Scan for the cell matching the given text and deliver its [X, Y] coordinate at center. 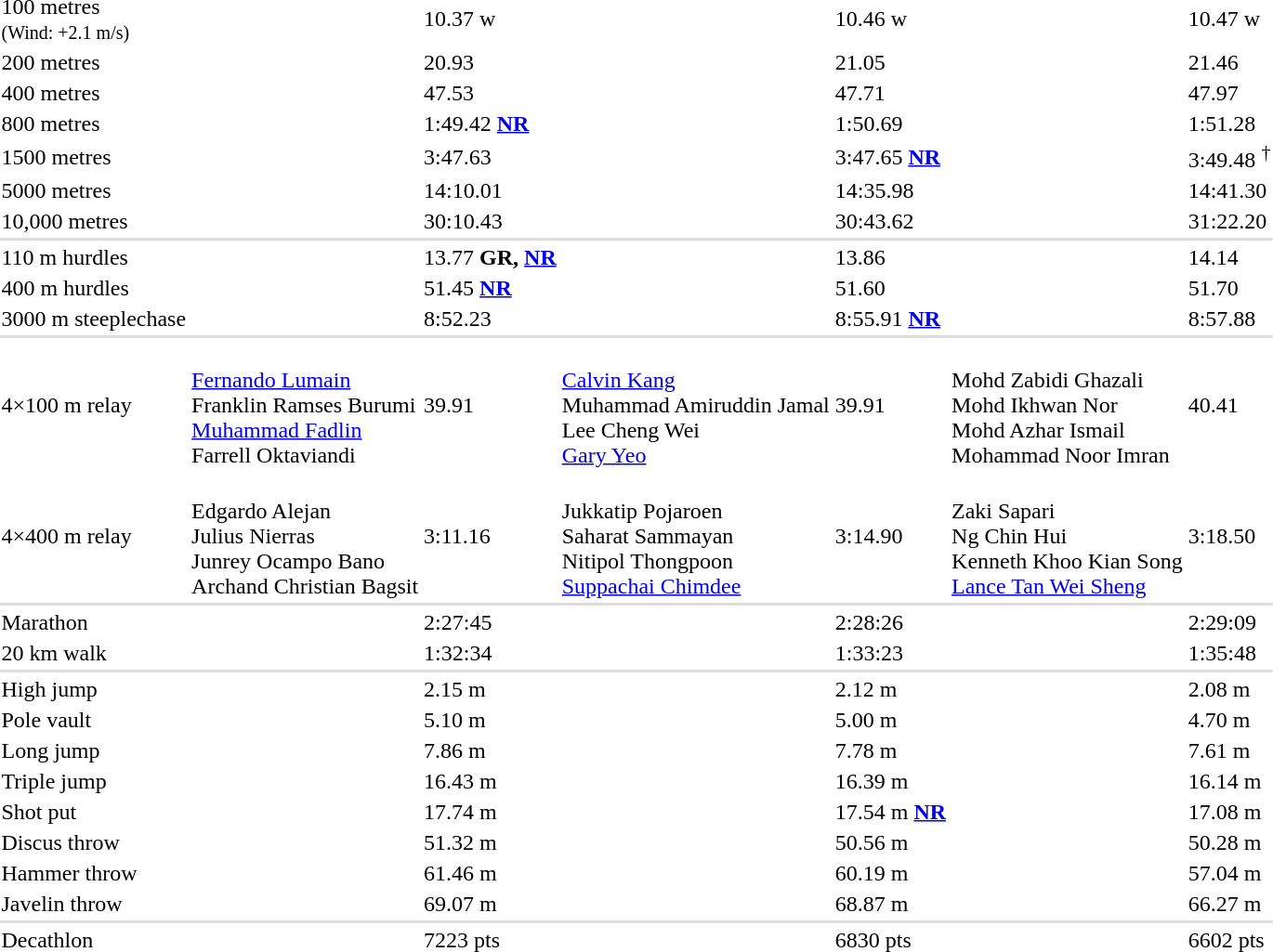
47.53 [491, 93]
21.46 [1229, 62]
50.56 m [890, 842]
1:35:48 [1229, 653]
2:29:09 [1229, 622]
Zaki SapariNg Chin HuiKenneth Khoo Kian SongLance Tan Wei Sheng [1068, 536]
Fernando LumainFranklin Ramses BurumiMuhammad FadlinFarrell Oktaviandi [305, 405]
5000 metres [94, 190]
200 metres [94, 62]
Hammer throw [94, 873]
3:47.63 [491, 157]
51.70 [1229, 288]
2:27:45 [491, 622]
Calvin KangMuhammad Amiruddin JamalLee Cheng WeiGary Yeo [695, 405]
14:10.01 [491, 190]
Marathon [94, 622]
110 m hurdles [94, 257]
13.77 GR, NR [491, 257]
Jukkatip PojaroenSaharat SammayanNitipol ThongpoonSuppachai Chimdee [695, 536]
4×100 m relay [94, 405]
50.28 m [1229, 842]
Long jump [94, 750]
3:18.50 [1229, 536]
17.74 m [491, 812]
17.54 m NR [890, 812]
57.04 m [1229, 873]
Javelin throw [94, 904]
Triple jump [94, 781]
16.14 m [1229, 781]
2.12 m [890, 689]
40.41 [1229, 405]
21.05 [890, 62]
1:49.42 NR [491, 124]
20.93 [491, 62]
Shot put [94, 812]
800 metres [94, 124]
4×400 m relay [94, 536]
68.87 m [890, 904]
Pole vault [94, 720]
3000 m steeplechase [94, 319]
20 km walk [94, 653]
69.07 m [491, 904]
51.60 [890, 288]
17.08 m [1229, 812]
3:11.16 [491, 536]
1:51.28 [1229, 124]
13.86 [890, 257]
16.43 m [491, 781]
5.00 m [890, 720]
Edgardo AlejanJulius NierrasJunrey Ocampo BanoArchand Christian Bagsit [305, 536]
7.86 m [491, 750]
51.45 NR [491, 288]
3:14.90 [890, 536]
400 m hurdles [94, 288]
2.15 m [491, 689]
8:52.23 [491, 319]
61.46 m [491, 873]
1:50.69 [890, 124]
High jump [94, 689]
8:57.88 [1229, 319]
1:33:23 [890, 653]
3:49.48 † [1229, 157]
3:47.65 NR [890, 157]
51.32 m [491, 842]
47.97 [1229, 93]
5.10 m [491, 720]
Discus throw [94, 842]
1500 metres [94, 157]
8:55.91 NR [890, 319]
14.14 [1229, 257]
31:22.20 [1229, 221]
16.39 m [890, 781]
66.27 m [1229, 904]
14:35.98 [890, 190]
4.70 m [1229, 720]
14:41.30 [1229, 190]
30:10.43 [491, 221]
1:32:34 [491, 653]
47.71 [890, 93]
30:43.62 [890, 221]
2.08 m [1229, 689]
10,000 metres [94, 221]
400 metres [94, 93]
7.61 m [1229, 750]
Mohd Zabidi GhazaliMohd Ikhwan NorMohd Azhar IsmailMohammad Noor Imran [1068, 405]
7.78 m [890, 750]
60.19 m [890, 873]
2:28:26 [890, 622]
